Locate the cell with the specified text and output its (x, y) center coordinate. 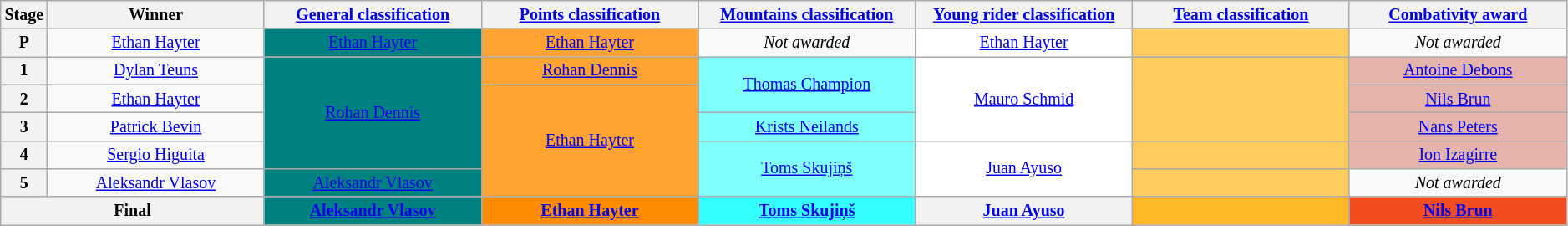
Dylan Teuns (155, 70)
Team classification (1241, 15)
Points classification (590, 15)
General classification (373, 15)
Krists Neilands (807, 127)
Final (132, 211)
Stage (24, 15)
Mountains classification (807, 15)
Ion Izagirre (1458, 154)
4 (24, 154)
Patrick Bevin (155, 127)
Thomas Champion (807, 85)
Sergio Higuita (155, 154)
Mauro Schmid (1024, 99)
P (24, 44)
2 (24, 99)
1 (24, 70)
Combativity award (1458, 15)
Antoine Debons (1458, 70)
5 (24, 182)
Nans Peters (1458, 127)
Young rider classification (1024, 15)
3 (24, 127)
Winner (155, 15)
